Output the (x, y) coordinate of the center of the cell containing the given text.  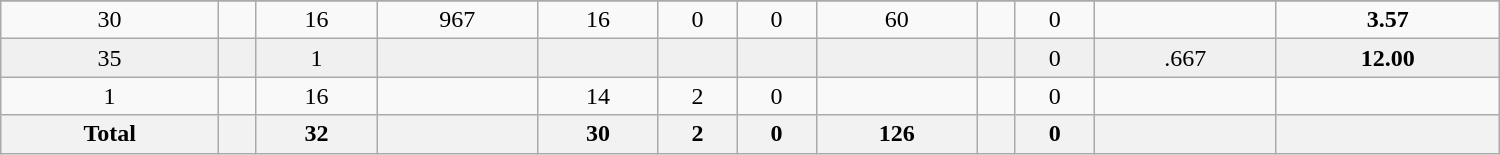
60 (896, 20)
12.00 (1388, 58)
.667 (1185, 58)
126 (896, 134)
35 (110, 58)
14 (598, 96)
3.57 (1388, 20)
967 (458, 20)
32 (316, 134)
Total (110, 134)
